Determine the (X, Y) coordinate at the center of the cell enclosing the given text.  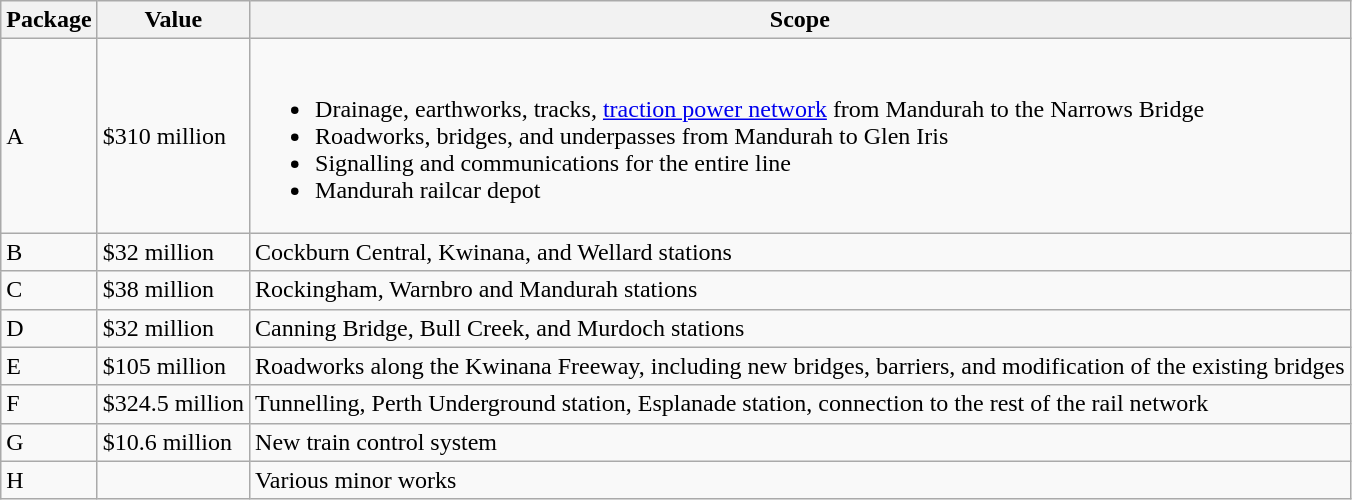
$324.5 million (173, 404)
H (49, 480)
$38 million (173, 290)
C (49, 290)
Value (173, 20)
Various minor works (800, 480)
Cockburn Central, Kwinana, and Wellard stations (800, 252)
New train control system (800, 442)
Scope (800, 20)
Canning Bridge, Bull Creek, and Murdoch stations (800, 328)
D (49, 328)
$105 million (173, 366)
E (49, 366)
B (49, 252)
G (49, 442)
Tunnelling, Perth Underground station, Esplanade station, connection to the rest of the rail network (800, 404)
A (49, 136)
Roadworks along the Kwinana Freeway, including new bridges, barriers, and modification of the existing bridges (800, 366)
Package (49, 20)
F (49, 404)
$10.6 million (173, 442)
$310 million (173, 136)
Rockingham, Warnbro and Mandurah stations (800, 290)
